Return the [x, y] coordinate for the center point of the cell that contains the specified text.  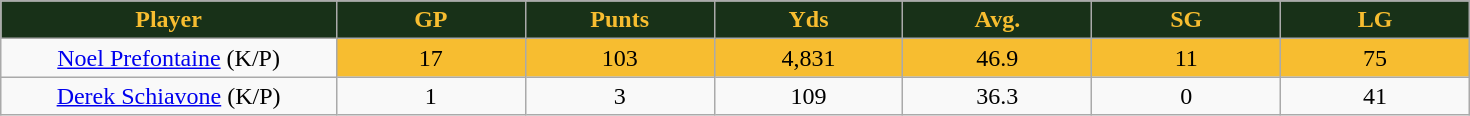
11 [1186, 58]
0 [1186, 96]
Noel Prefontaine (K/P) [169, 58]
75 [1376, 58]
GP [430, 20]
SG [1186, 20]
17 [430, 58]
46.9 [998, 58]
Avg. [998, 20]
Punts [620, 20]
Yds [808, 20]
Player [169, 20]
36.3 [998, 96]
4,831 [808, 58]
LG [1376, 20]
109 [808, 96]
3 [620, 96]
Derek Schiavone (K/P) [169, 96]
41 [1376, 96]
1 [430, 96]
103 [620, 58]
